Find where the given text appears and provide that cell's center as (x, y) coordinate. 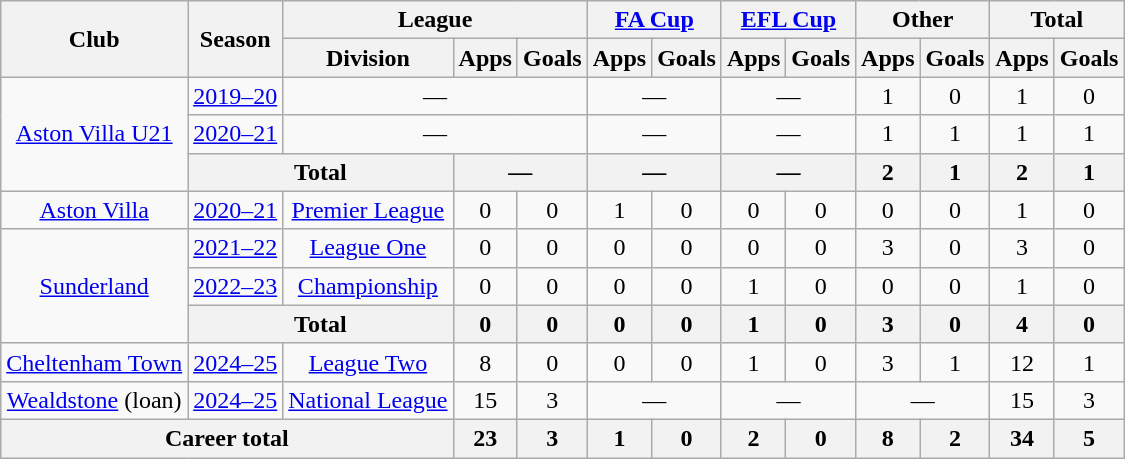
2019–20 (236, 96)
League Two (368, 362)
4 (1022, 324)
Club (94, 39)
Career total (227, 438)
League One (368, 248)
23 (485, 438)
League (435, 20)
Sunderland (94, 286)
34 (1022, 438)
Wealdstone (loan) (94, 400)
Division (368, 58)
2022–23 (236, 286)
12 (1022, 362)
Championship (368, 286)
EFL Cup (788, 20)
5 (1089, 438)
Aston Villa U21 (94, 134)
Aston Villa (94, 210)
Premier League (368, 210)
Cheltenham Town (94, 362)
National League (368, 400)
Season (236, 39)
FA Cup (654, 20)
Other (923, 20)
2021–22 (236, 248)
